Return the (x, y) coordinate for the center point of the cell that contains the specified text.  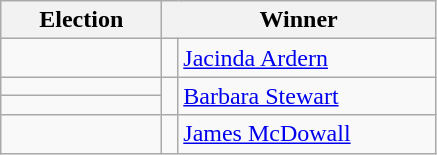
Barbara Stewart (307, 96)
Winner (299, 20)
Jacinda Ardern (307, 58)
Election (82, 20)
James McDowall (307, 134)
